Find where the given text appears and provide that cell's center as [x, y] coordinate. 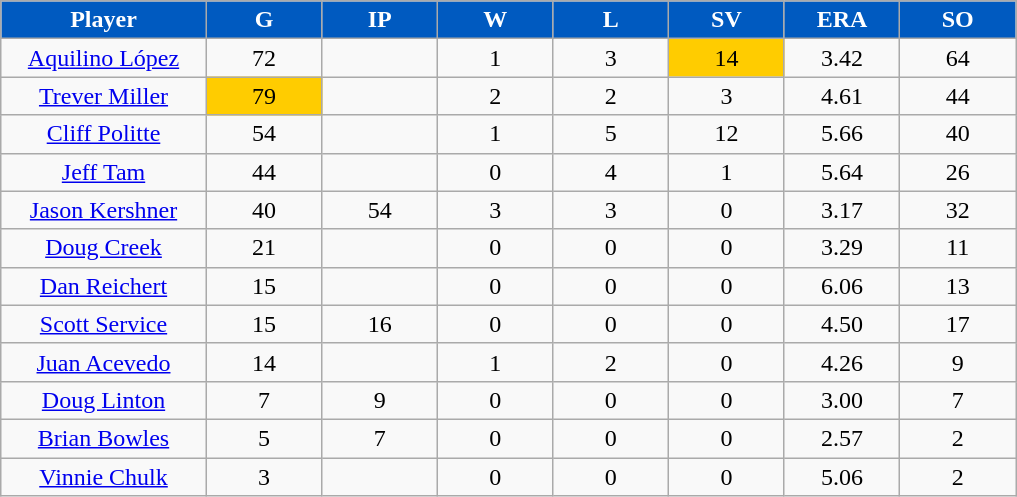
G [264, 20]
12 [727, 134]
Jeff Tam [104, 172]
4.61 [842, 96]
2.57 [842, 438]
Juan Acevedo [104, 362]
3.29 [842, 248]
Vinnie Chulk [104, 477]
4.26 [842, 362]
SO [958, 20]
3.17 [842, 210]
72 [264, 58]
SV [727, 20]
W [495, 20]
Trever Miller [104, 96]
3.42 [842, 58]
IP [380, 20]
Doug Creek [104, 248]
Dan Reichert [104, 286]
21 [264, 248]
3.00 [842, 400]
26 [958, 172]
11 [958, 248]
64 [958, 58]
Aquilino López [104, 58]
6.06 [842, 286]
5.66 [842, 134]
Doug Linton [104, 400]
16 [380, 324]
13 [958, 286]
79 [264, 96]
Brian Bowles [104, 438]
32 [958, 210]
L [611, 20]
Scott Service [104, 324]
ERA [842, 20]
5.06 [842, 477]
Player [104, 20]
Jason Kershner [104, 210]
4.50 [842, 324]
5.64 [842, 172]
Cliff Politte [104, 134]
4 [611, 172]
17 [958, 324]
